Pinpoint the cell where the given text exists, returning its (x, y) midpoint coordinate. 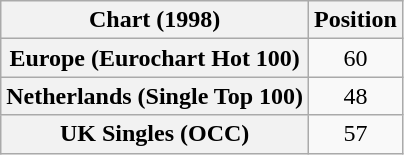
UK Singles (OCC) (155, 134)
60 (356, 58)
57 (356, 134)
Chart (1998) (155, 20)
Netherlands (Single Top 100) (155, 96)
48 (356, 96)
Position (356, 20)
Europe (Eurochart Hot 100) (155, 58)
